Search for the cell housing the specified text and yield its (X, Y) center coordinate. 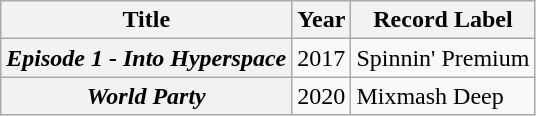
Title (146, 20)
Year (322, 20)
Spinnin' Premium (443, 58)
Mixmash Deep (443, 96)
Record Label (443, 20)
Episode 1 - Into Hyperspace (146, 58)
World Party (146, 96)
2020 (322, 96)
2017 (322, 58)
